For the text-containing cell, return its midpoint in (X, Y) coordinate format. 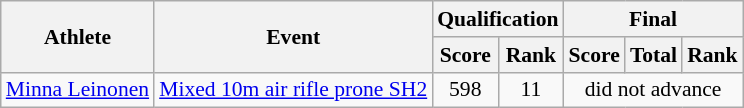
did not advance (654, 90)
598 (465, 90)
Mixed 10m air rifle prone SH2 (293, 90)
11 (530, 90)
Athlete (78, 36)
Final (654, 19)
Total (654, 55)
Minna Leinonen (78, 90)
Event (293, 36)
Qualification (498, 19)
